Output the (X, Y) coordinate of the center of the cell containing the given text.  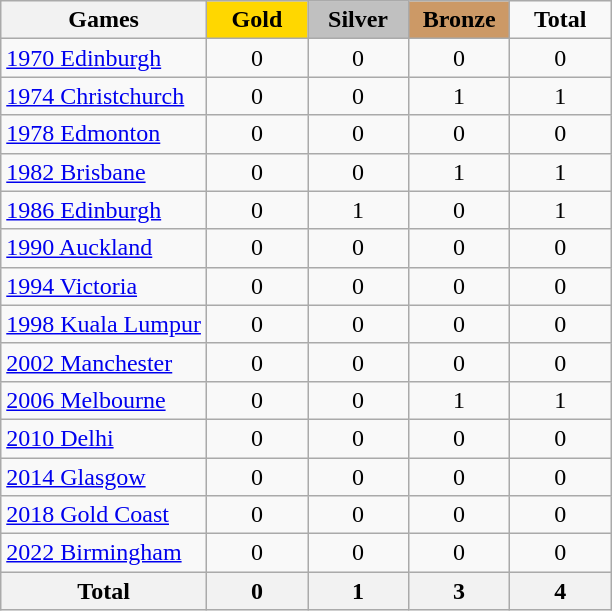
Silver (358, 20)
1986 Edinburgh (104, 210)
1990 Auckland (104, 248)
Bronze (460, 20)
2014 Glasgow (104, 477)
3 (460, 591)
Games (104, 20)
4 (560, 591)
1970 Edinburgh (104, 58)
Gold (256, 20)
2006 Melbourne (104, 400)
1998 Kuala Lumpur (104, 324)
1994 Victoria (104, 286)
2010 Delhi (104, 438)
1982 Brisbane (104, 172)
2018 Gold Coast (104, 515)
2022 Birmingham (104, 553)
1978 Edmonton (104, 134)
2002 Manchester (104, 362)
1974 Christchurch (104, 96)
